Determine the (X, Y) coordinate at the center of the cell enclosing the given text.  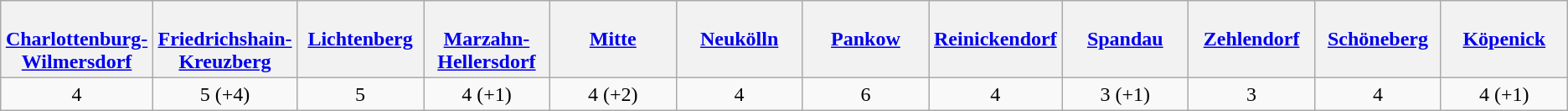
3 (+1) (1126, 94)
Pankow (866, 40)
Lichtenberg (360, 40)
6 (866, 94)
5 (+4) (224, 94)
3 (1251, 94)
Köpenick (1504, 40)
Spandau (1126, 40)
Charlottenburg-Wilmersdorf (77, 40)
Zehlendorf (1251, 40)
Friedrichshain-Kreuzberg (224, 40)
Neukölln (739, 40)
Reinickendorf (995, 40)
5 (360, 94)
Schöneberg (1379, 40)
Marzahn-Hellersdorf (487, 40)
4 (+2) (613, 94)
Mitte (613, 40)
